Pinpoint the cell where the given text exists, returning its (X, Y) midpoint coordinate. 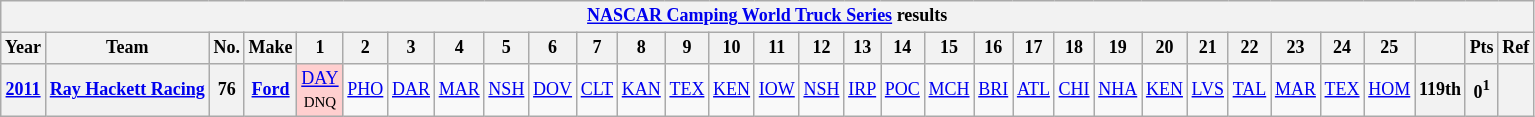
8 (641, 48)
12 (822, 48)
19 (1118, 48)
4 (459, 48)
Ref (1516, 48)
5 (506, 48)
HOM (1390, 90)
9 (687, 48)
24 (1342, 48)
6 (553, 48)
25 (1390, 48)
7 (596, 48)
17 (1034, 48)
15 (949, 48)
22 (1249, 48)
Ford (270, 90)
Pts (1482, 48)
IOW (776, 90)
DAYDNQ (320, 90)
76 (226, 90)
KAN (641, 90)
13 (862, 48)
20 (1165, 48)
CLT (596, 90)
DOV (553, 90)
18 (1074, 48)
PHO (366, 90)
119th (1440, 90)
14 (902, 48)
No. (226, 48)
NHA (1118, 90)
IRP (862, 90)
Ray Hackett Racing (127, 90)
ATL (1034, 90)
10 (732, 48)
16 (994, 48)
2 (366, 48)
3 (412, 48)
2011 (24, 90)
23 (1296, 48)
NASCAR Camping World Truck Series results (768, 16)
CHI (1074, 90)
MCH (949, 90)
LVS (1208, 90)
BRI (994, 90)
POC (902, 90)
01 (1482, 90)
Make (270, 48)
Team (127, 48)
21 (1208, 48)
11 (776, 48)
DAR (412, 90)
TAL (1249, 90)
1 (320, 48)
Year (24, 48)
